Detect which cell encompasses the target text, then output its [X, Y] center coordinate. 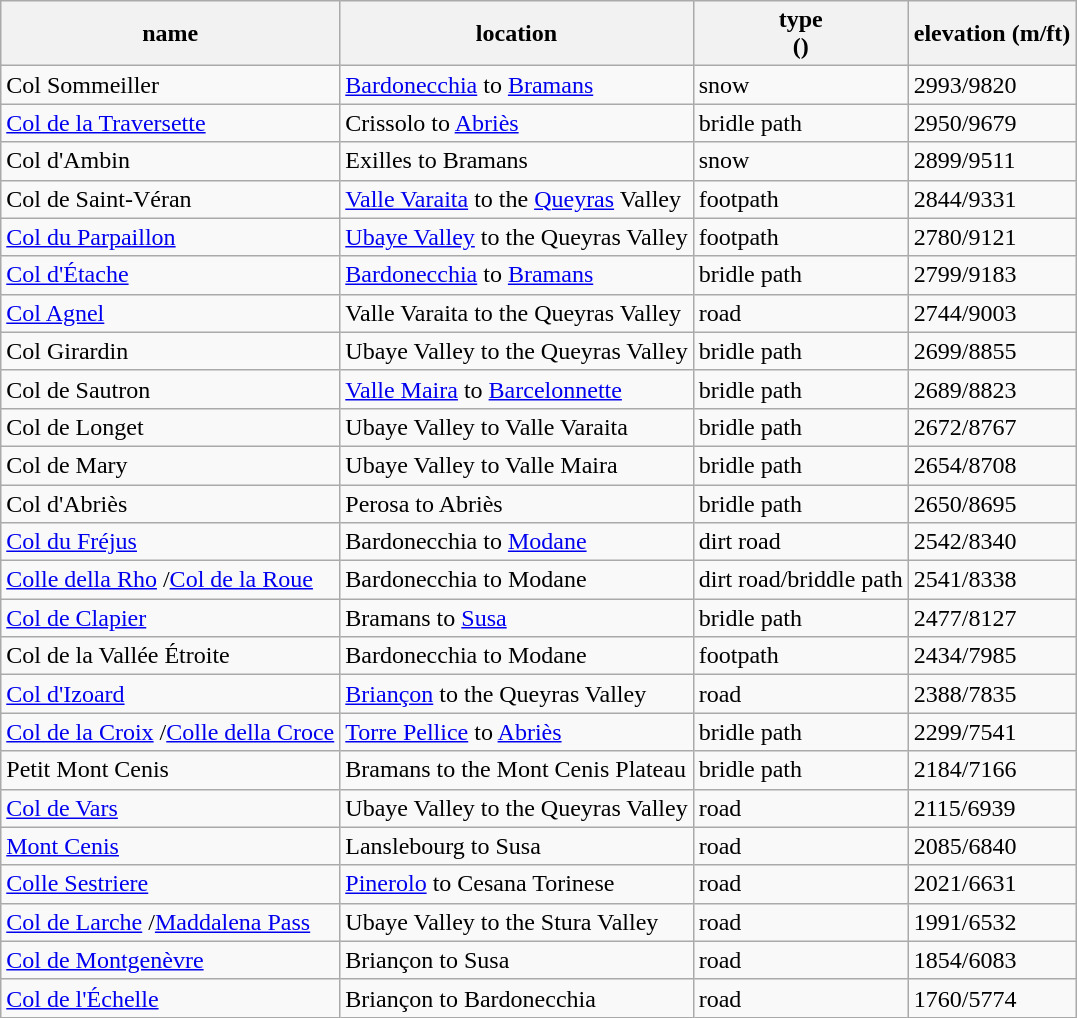
Col d'Étache [170, 275]
1760/5774 [992, 998]
Lanslebourg to Susa [516, 846]
dirt road [800, 542]
2844/9331 [992, 199]
Briançon to Bardonecchia [516, 998]
elevation (m/ft) [992, 34]
2780/9121 [992, 237]
2744/9003 [992, 313]
Briançon to Susa [516, 960]
2184/7166 [992, 770]
2650/8695 [992, 503]
Mont Cenis [170, 846]
2899/9511 [992, 161]
2950/9679 [992, 123]
Ubaye Valley to Valle Maira [516, 465]
Col du Fréjus [170, 542]
Petit Mont Cenis [170, 770]
2388/7835 [992, 694]
1854/6083 [992, 960]
Col de Montgenèvre [170, 960]
2993/9820 [992, 85]
Bramans to Susa [516, 618]
dirt road/briddle path [800, 580]
2115/6939 [992, 808]
2654/8708 [992, 465]
2299/7541 [992, 732]
Col de Vars [170, 808]
Colle Sestriere [170, 884]
name [170, 34]
Ubaye Valley to Valle Varaita [516, 427]
Col de la Vallée Étroite [170, 656]
2542/8340 [992, 542]
Colle della Rho /Col de la Roue [170, 580]
Briançon to the Queyras Valley [516, 694]
2689/8823 [992, 389]
Col de la Croix /Colle della Croce [170, 732]
Col du Parpaillon [170, 237]
1991/6532 [992, 922]
Col de la Traversette [170, 123]
Ubaye Valley to the Stura Valley [516, 922]
2021/6631 [992, 884]
Col de Larche /Maddalena Pass [170, 922]
Col de Mary [170, 465]
Col d'Ambin [170, 161]
Perosa to Abriès [516, 503]
Valle Maira to Barcelonnette [516, 389]
2477/8127 [992, 618]
2699/8855 [992, 351]
Exilles to Bramans [516, 161]
Col de Longet [170, 427]
Col de l'Échelle [170, 998]
2085/6840 [992, 846]
Col de Sautron [170, 389]
Col de Saint-Véran [170, 199]
2434/7985 [992, 656]
type() [800, 34]
Col d'Abriès [170, 503]
2541/8338 [992, 580]
Torre Pellice to Abriès [516, 732]
location [516, 34]
Col d'Izoard [170, 694]
Col Girardin [170, 351]
2672/8767 [992, 427]
Bramans to the Mont Cenis Plateau [516, 770]
Col de Clapier [170, 618]
Pinerolo to Cesana Torinese [516, 884]
Col Sommeiller [170, 85]
2799/9183 [992, 275]
Crissolo to Abriès [516, 123]
Col Agnel [170, 313]
